Return (X, Y) of the center of cell containing provided text 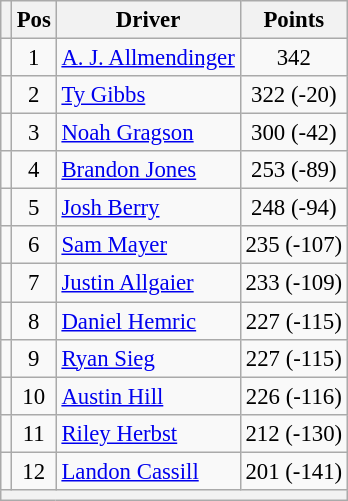
Daniel Hemric (148, 321)
235 (-107) (294, 245)
4 (34, 170)
Austin Hill (148, 396)
7 (34, 283)
201 (-141) (294, 471)
9 (34, 358)
253 (-89) (294, 170)
Landon Cassill (148, 471)
6 (34, 245)
Driver (148, 20)
212 (-130) (294, 433)
1 (34, 58)
322 (-20) (294, 95)
11 (34, 433)
Riley Herbst (148, 433)
2 (34, 95)
Brandon Jones (148, 170)
Ty Gibbs (148, 95)
300 (-42) (294, 133)
8 (34, 321)
Pos (34, 20)
Ryan Sieg (148, 358)
Points (294, 20)
3 (34, 133)
Noah Gragson (148, 133)
Justin Allgaier (148, 283)
12 (34, 471)
10 (34, 396)
233 (-109) (294, 283)
Sam Mayer (148, 245)
Josh Berry (148, 208)
226 (-116) (294, 396)
A. J. Allmendinger (148, 58)
342 (294, 58)
5 (34, 208)
248 (-94) (294, 208)
